Provide the [X, Y] coordinate of the cell's center where the given text is located.  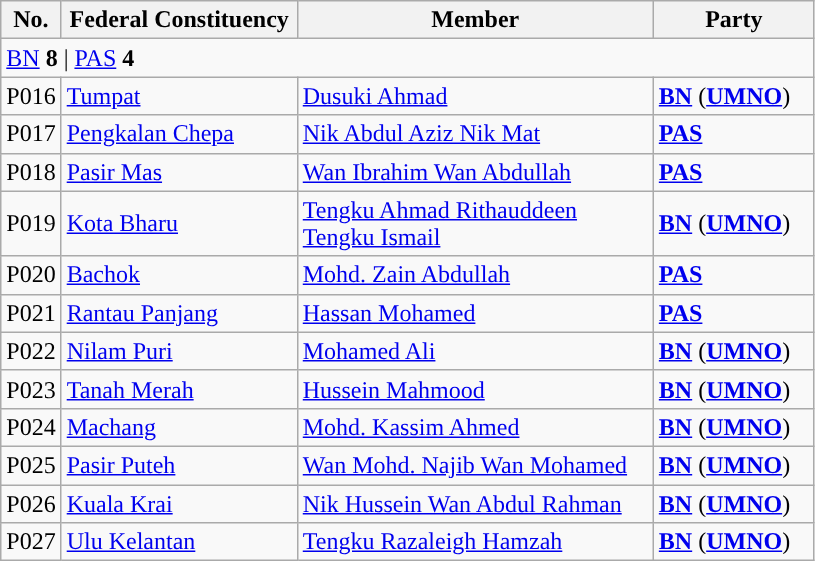
Wan Ibrahim Wan Abdullah [475, 172]
Mohamed Ali [475, 351]
Member [475, 20]
Wan Mohd. Najib Wan Mohamed [475, 465]
Hussein Mahmood [475, 389]
No. [31, 20]
Ulu Kelantan [179, 542]
P026 [31, 503]
P021 [31, 313]
P022 [31, 351]
Federal Constituency [179, 20]
BN 8 | PAS 4 [408, 58]
Tumpat [179, 96]
Kuala Krai [179, 503]
Tanah Merah [179, 389]
P023 [31, 389]
Tengku Ahmad Rithauddeen Tengku Ismail [475, 224]
P025 [31, 465]
P016 [31, 96]
Pengkalan Chepa [179, 134]
P024 [31, 427]
Nilam Puri [179, 351]
P019 [31, 224]
Kota Bharu [179, 224]
Machang [179, 427]
P020 [31, 275]
P027 [31, 542]
Mohd. Kassim Ahmed [475, 427]
Party [734, 20]
Nik Abdul Aziz Nik Mat [475, 134]
Pasir Puteh [179, 465]
P018 [31, 172]
P017 [31, 134]
Mohd. Zain Abdullah [475, 275]
Bachok [179, 275]
Nik Hussein Wan Abdul Rahman [475, 503]
Rantau Panjang [179, 313]
Hassan Mohamed [475, 313]
Tengku Razaleigh Hamzah [475, 542]
Dusuki Ahmad [475, 96]
Pasir Mas [179, 172]
